Pinpoint the cell where the given text exists, returning its (x, y) midpoint coordinate. 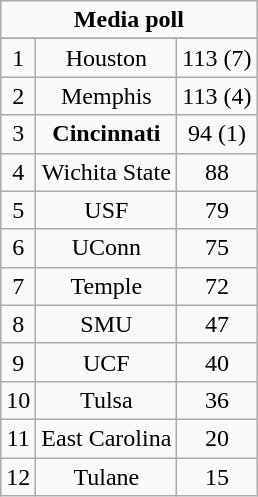
UCF (106, 362)
Wichita State (106, 172)
6 (18, 248)
10 (18, 400)
75 (217, 248)
79 (217, 210)
Media poll (129, 20)
88 (217, 172)
11 (18, 438)
SMU (106, 324)
3 (18, 134)
113 (7) (217, 58)
72 (217, 286)
36 (217, 400)
7 (18, 286)
1 (18, 58)
Houston (106, 58)
15 (217, 477)
4 (18, 172)
Temple (106, 286)
Tulane (106, 477)
USF (106, 210)
8 (18, 324)
20 (217, 438)
5 (18, 210)
Memphis (106, 96)
East Carolina (106, 438)
2 (18, 96)
Cincinnati (106, 134)
9 (18, 362)
UConn (106, 248)
Tulsa (106, 400)
94 (1) (217, 134)
113 (4) (217, 96)
47 (217, 324)
12 (18, 477)
40 (217, 362)
